Find where the given text appears and provide that cell's center as (X, Y) coordinate. 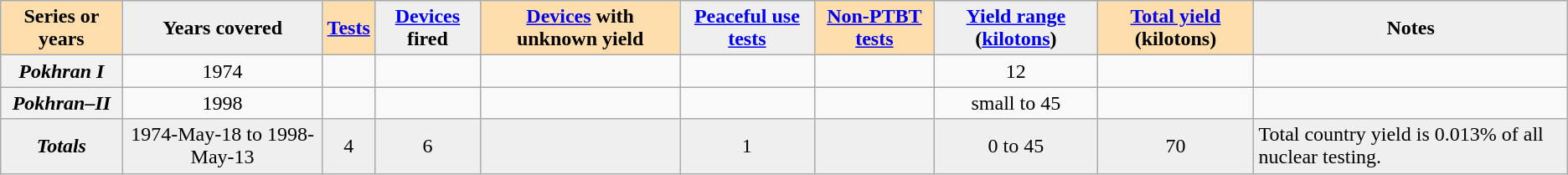
Series or years (62, 28)
Devices with unknown yield (580, 28)
1974 (223, 71)
Notes (1411, 28)
small to 45 (1016, 103)
1 (747, 146)
12 (1016, 71)
Total yield (kilotons) (1176, 28)
Devices fired (427, 28)
Years covered (223, 28)
Peaceful use tests (747, 28)
6 (427, 146)
1998 (223, 103)
Pokhran I (62, 71)
Pokhran–II (62, 103)
0 to 45 (1016, 146)
Totals (62, 146)
70 (1176, 146)
1974-May-18 to 1998-May-13 (223, 146)
Total country yield is 0.013% of all nuclear testing. (1411, 146)
Tests (348, 28)
4 (348, 146)
Yield range (kilotons) (1016, 28)
Non-PTBT tests (874, 28)
